Pinpoint the cell where the given text exists, returning its (X, Y) midpoint coordinate. 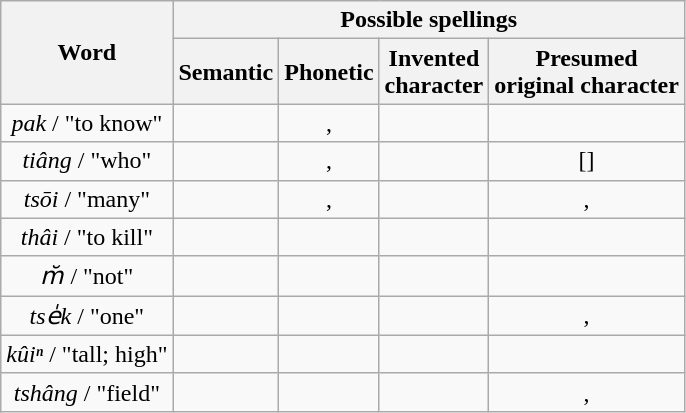
Word (87, 52)
Possible spellings (428, 20)
kûiⁿ / "tall; high" (87, 354)
tiâng / "who" (87, 161)
thâi / "to kill" (87, 237)
tse̍k / "one" (87, 316)
pak / "to know" (87, 123)
Presumedoriginal character (587, 72)
tsōi / "many" (87, 199)
Semantic (226, 72)
m̆ / "not" (87, 276)
[] (587, 161)
tshâng / "field" (87, 392)
Phonetic (329, 72)
Inventedcharacter (434, 72)
